For the text-containing cell, return its midpoint in (x, y) coordinate format. 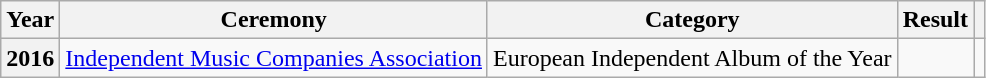
Result (935, 20)
European Independent Album of the Year (692, 58)
Year (30, 20)
2016 (30, 58)
Independent Music Companies Association (274, 58)
Category (692, 20)
Ceremony (274, 20)
